Identify which cell holds the provided text, then report its (X, Y) central coordinate. 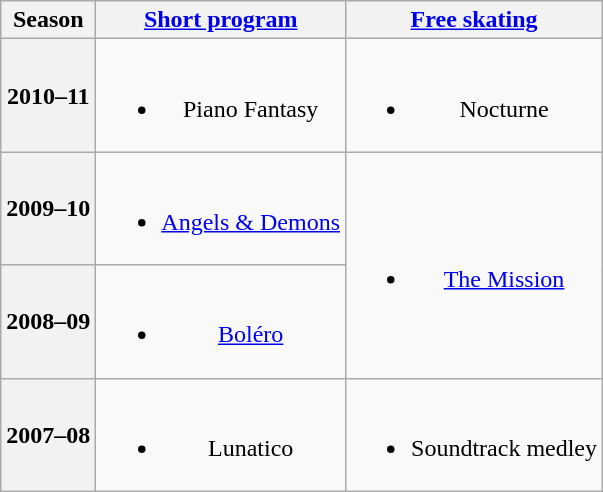
2007–08 (48, 434)
Boléro (221, 322)
2008–09 (48, 322)
The Mission (474, 265)
Piano Fantasy (221, 96)
2009–10 (48, 208)
Angels & Demons (221, 208)
Season (48, 20)
Free skating (474, 20)
Soundtrack medley (474, 434)
2010–11 (48, 96)
Nocturne (474, 96)
Short program (221, 20)
Lunatico (221, 434)
